Provide the (x, y) coordinate of the cell's center where the given text is located.  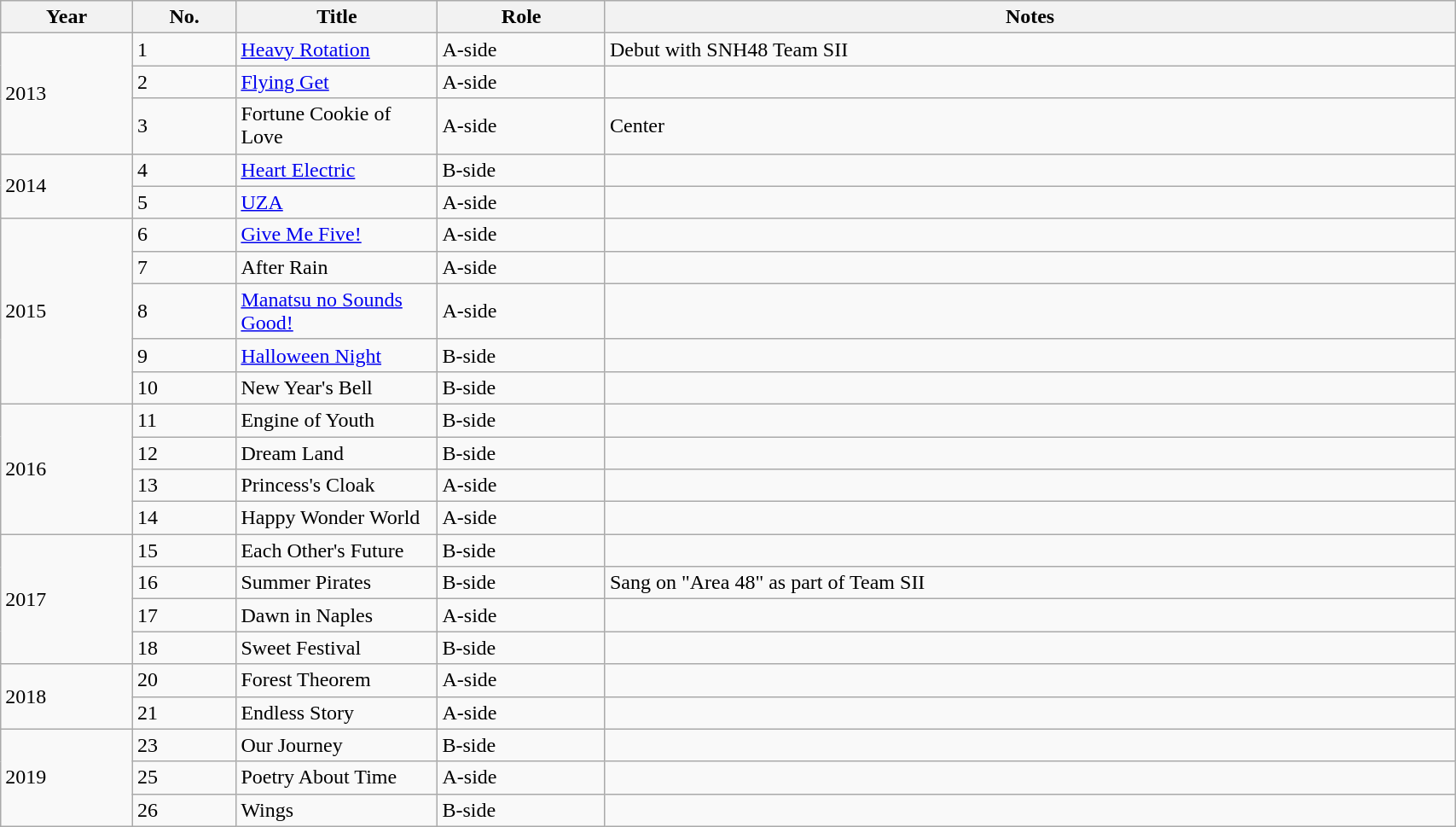
23 (184, 745)
Sang on "Area 48" as part of Team SII (1030, 583)
Each Other's Future (337, 550)
Dawn in Naples (337, 615)
7 (184, 267)
3 (184, 126)
Year (67, 17)
Role (521, 17)
Poetry About Time (337, 777)
21 (184, 713)
10 (184, 387)
2 (184, 82)
Heavy Rotation (337, 50)
4 (184, 170)
UZA (337, 202)
8 (184, 311)
2016 (67, 469)
5 (184, 202)
Flying Get (337, 82)
Dream Land (337, 453)
6 (184, 235)
12 (184, 453)
2013 (67, 94)
Wings (337, 810)
26 (184, 810)
Forest Theorem (337, 680)
17 (184, 615)
15 (184, 550)
No. (184, 17)
Engine of Youth (337, 420)
2017 (67, 599)
2015 (67, 311)
11 (184, 420)
Princess's Cloak (337, 486)
Sweet Festival (337, 648)
13 (184, 486)
9 (184, 355)
Happy Wonder World (337, 518)
Fortune Cookie of Love (337, 126)
20 (184, 680)
14 (184, 518)
Center (1030, 126)
Give Me Five! (337, 235)
Heart Electric (337, 170)
2014 (67, 186)
25 (184, 777)
Our Journey (337, 745)
18 (184, 648)
Halloween Night (337, 355)
Debut with SNH48 Team SII (1030, 50)
Summer Pirates (337, 583)
After Rain (337, 267)
1 (184, 50)
16 (184, 583)
2018 (67, 696)
Endless Story (337, 713)
2019 (67, 777)
New Year's Bell (337, 387)
Notes (1030, 17)
Title (337, 17)
Manatsu no Sounds Good! (337, 311)
